Return the [x, y] coordinate for the center point of the cell that contains the specified text.  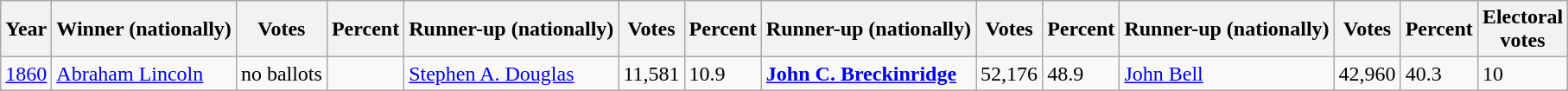
Electoralvotes [1522, 29]
40.3 [1439, 74]
Winner (nationally) [144, 29]
1860 [26, 74]
Abraham Lincoln [144, 74]
48.9 [1082, 74]
10.9 [722, 74]
John C. Breckinridge [868, 74]
Stephen A. Douglas [511, 74]
10 [1522, 74]
42,960 [1367, 74]
John Bell [1227, 74]
11,581 [651, 74]
no ballots [282, 74]
Year [26, 29]
52,176 [1009, 74]
